Return [x, y] of the center of cell containing provided text 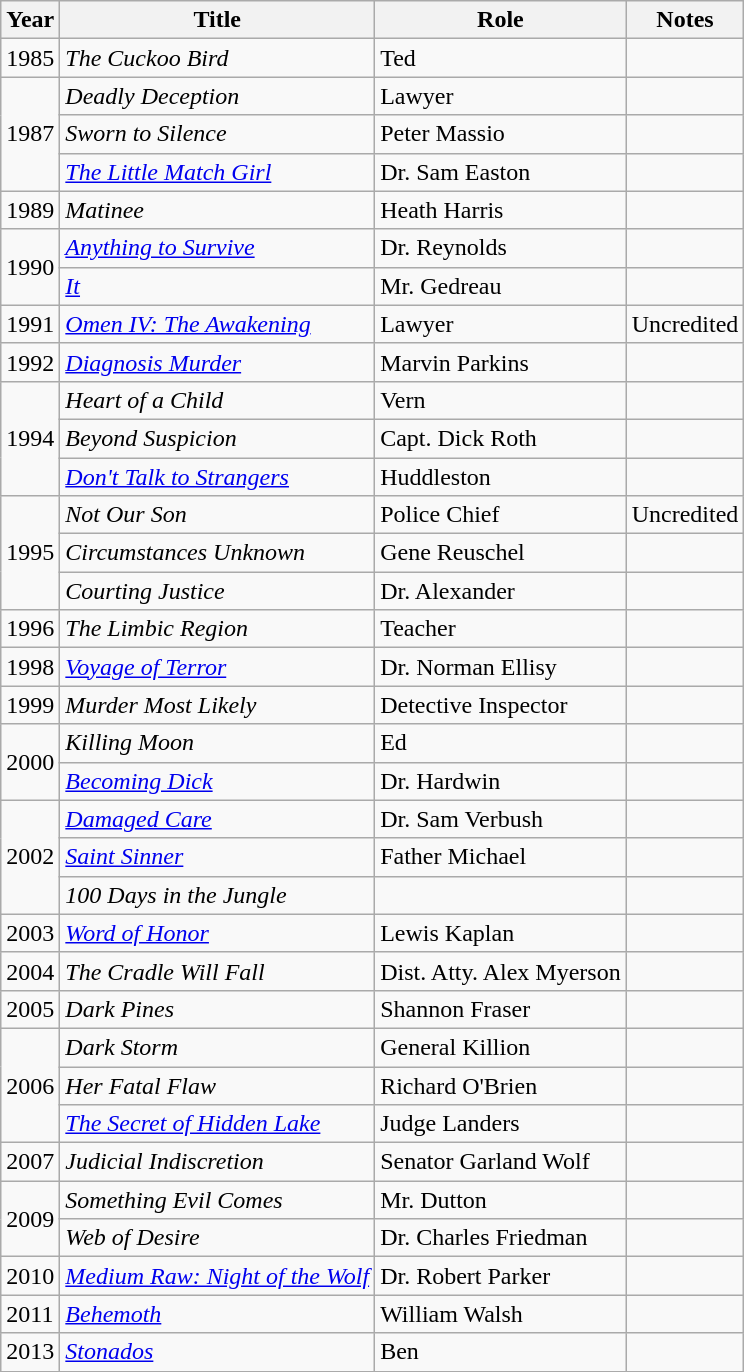
Web of Desire [218, 1238]
Deadly Deception [218, 96]
Judicial Indiscretion [218, 1162]
1998 [30, 667]
Something Evil Comes [218, 1200]
Circumstances Unknown [218, 553]
Dr. Robert Parker [501, 1276]
Sworn to Silence [218, 134]
Killing Moon [218, 743]
Matinee [218, 210]
2005 [30, 1009]
Notes [685, 20]
Medium Raw: Night of the Wolf [218, 1276]
Lewis Kaplan [501, 933]
Murder Most Likely [218, 705]
Beyond Suspicion [218, 438]
1991 [30, 324]
The Limbic Region [218, 629]
Omen IV: The Awakening [218, 324]
Mr. Gedreau [501, 286]
Ted [501, 58]
Don't Talk to Strangers [218, 477]
Behemoth [218, 1314]
Richard O'Brien [501, 1085]
Heath Harris [501, 210]
2006 [30, 1085]
Dark Pines [218, 1009]
William Walsh [501, 1314]
The Secret of Hidden Lake [218, 1124]
2003 [30, 933]
Heart of a Child [218, 400]
Saint Sinner [218, 857]
Dr. Norman Ellisy [501, 667]
2007 [30, 1162]
Judge Landers [501, 1124]
Huddleston [501, 477]
Gene Reuschel [501, 553]
Damaged Care [218, 819]
Anything to Survive [218, 248]
Father Michael [501, 857]
Dr. Sam Easton [501, 172]
Dr. Sam Verbush [501, 819]
General Killion [501, 1047]
2002 [30, 857]
Courting Justice [218, 591]
100 Days in the Jungle [218, 895]
Capt. Dick Roth [501, 438]
Shannon Fraser [501, 1009]
Dr. Alexander [501, 591]
2004 [30, 971]
Becoming Dick [218, 781]
Dr. Reynolds [501, 248]
The Cradle Will Fall [218, 971]
Teacher [501, 629]
The Little Match Girl [218, 172]
Role [501, 20]
Her Fatal Flaw [218, 1085]
1995 [30, 553]
Diagnosis Murder [218, 362]
Word of Honor [218, 933]
Dist. Atty. Alex Myerson [501, 971]
Dr. Hardwin [501, 781]
Dr. Charles Friedman [501, 1238]
Voyage of Terror [218, 667]
Detective Inspector [501, 705]
1994 [30, 438]
1992 [30, 362]
1989 [30, 210]
2000 [30, 762]
It [218, 286]
1999 [30, 705]
1990 [30, 267]
Dark Storm [218, 1047]
2010 [30, 1276]
1996 [30, 629]
1985 [30, 58]
Not Our Son [218, 515]
Police Chief [501, 515]
Peter Massio [501, 134]
The Cuckoo Bird [218, 58]
2013 [30, 1352]
Ed [501, 743]
Mr. Dutton [501, 1200]
Year [30, 20]
Stonados [218, 1352]
Senator Garland Wolf [501, 1162]
Ben [501, 1352]
1987 [30, 134]
Marvin Parkins [501, 362]
2011 [30, 1314]
2009 [30, 1219]
Vern [501, 400]
Title [218, 20]
